Pinpoint the cell where the given text exists, returning its [X, Y] midpoint coordinate. 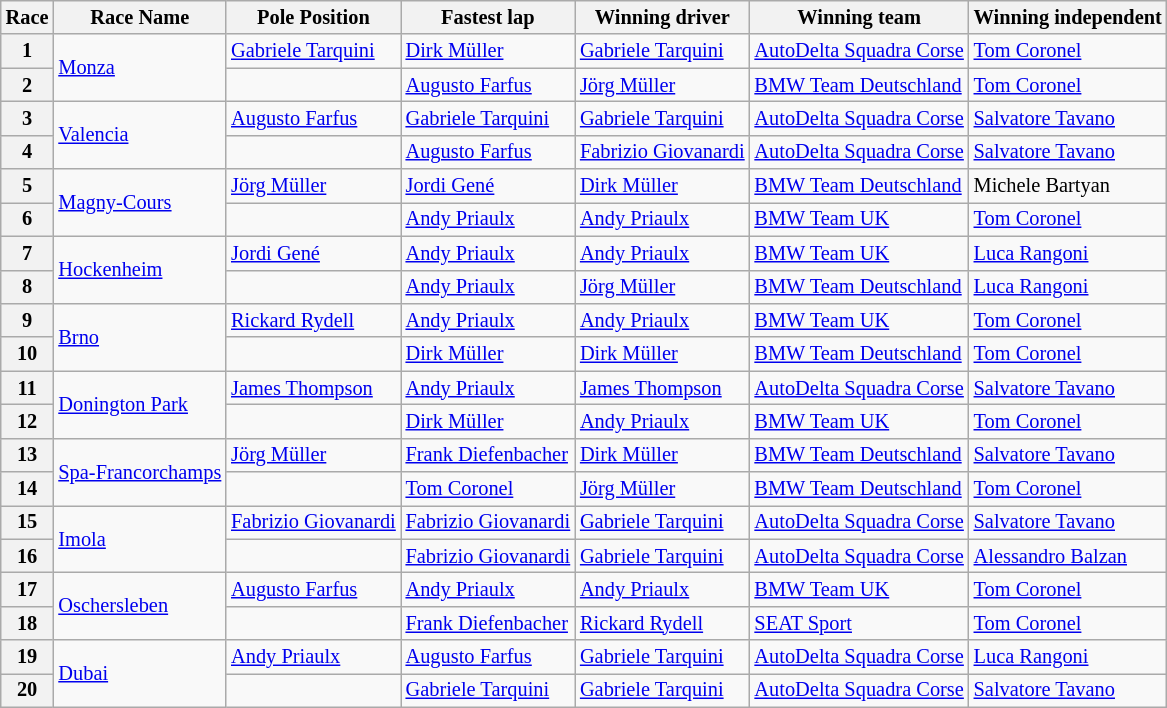
Winning independent [1068, 17]
13 [28, 455]
2 [28, 85]
Alessandro Balzan [1068, 556]
10 [28, 354]
Dubai [140, 674]
Magny-Cours [140, 202]
5 [28, 186]
Pole Position [313, 17]
15 [28, 522]
Michele Bartyan [1068, 186]
3 [28, 118]
6 [28, 219]
Winning team [860, 17]
16 [28, 556]
Imola [140, 538]
11 [28, 388]
Monza [140, 68]
20 [28, 690]
Brno [140, 336]
Donington Park [140, 404]
4 [28, 152]
17 [28, 589]
12 [28, 421]
Race Name [140, 17]
Spa-Francorchamps [140, 472]
7 [28, 253]
9 [28, 320]
1 [28, 51]
Oschersleben [140, 606]
SEAT Sport [860, 623]
8 [28, 287]
Valencia [140, 134]
Race [28, 17]
Winning driver [662, 17]
14 [28, 489]
18 [28, 623]
Hockenheim [140, 270]
19 [28, 657]
Fastest lap [488, 17]
